Determine the (X, Y) coordinate at the center of the cell enclosing the given text.  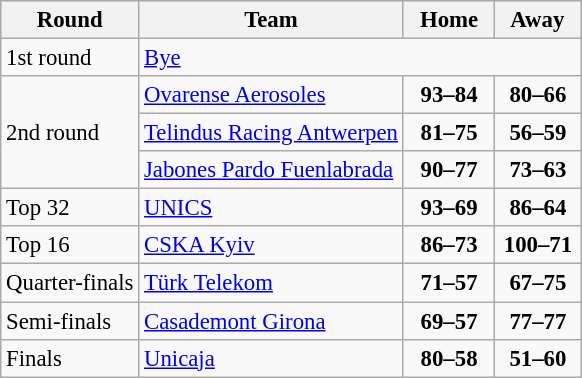
Casademont Girona (272, 321)
77–77 (538, 321)
71–57 (449, 283)
CSKA Kyiv (272, 245)
80–58 (449, 358)
80–66 (538, 95)
Telindus Racing Antwerpen (272, 133)
81–75 (449, 133)
Round (70, 20)
Away (538, 20)
UNICS (272, 208)
90–77 (449, 170)
86–64 (538, 208)
Home (449, 20)
51–60 (538, 358)
Top 32 (70, 208)
1st round (70, 58)
Ovarense Aerosoles (272, 95)
56–59 (538, 133)
Semi-finals (70, 321)
Bye (360, 58)
93–69 (449, 208)
86–73 (449, 245)
2nd round (70, 132)
100–71 (538, 245)
Jabones Pardo Fuenlabrada (272, 170)
73–63 (538, 170)
93–84 (449, 95)
69–57 (449, 321)
Finals (70, 358)
Unicaja (272, 358)
Team (272, 20)
Top 16 (70, 245)
Türk Telekom (272, 283)
Quarter-finals (70, 283)
67–75 (538, 283)
